Locate the cell with the specified text and output its (x, y) center coordinate. 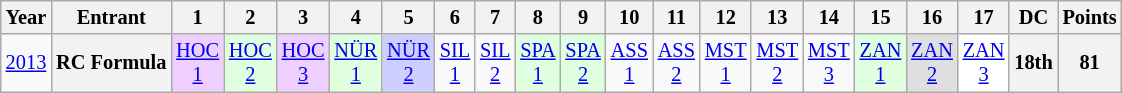
SIL1 (455, 63)
7 (495, 17)
8 (538, 17)
HOC2 (250, 63)
81 (1090, 63)
14 (829, 17)
6 (455, 17)
DC (1033, 17)
NÜR1 (356, 63)
15 (881, 17)
Points (1090, 17)
16 (932, 17)
NÜR2 (408, 63)
3 (304, 17)
SIL2 (495, 63)
ASS1 (630, 63)
RC Formula (111, 63)
Year (26, 17)
HOC1 (198, 63)
ZAN2 (932, 63)
12 (726, 17)
2013 (26, 63)
ZAN3 (984, 63)
HOC3 (304, 63)
11 (676, 17)
Entrant (111, 17)
ASS2 (676, 63)
4 (356, 17)
18th (1033, 63)
2 (250, 17)
17 (984, 17)
SPA1 (538, 63)
MST3 (829, 63)
5 (408, 17)
9 (584, 17)
SPA2 (584, 63)
10 (630, 17)
ZAN1 (881, 63)
MST1 (726, 63)
13 (777, 17)
MST2 (777, 63)
1 (198, 17)
